Return (x, y) of the center of cell containing provided text 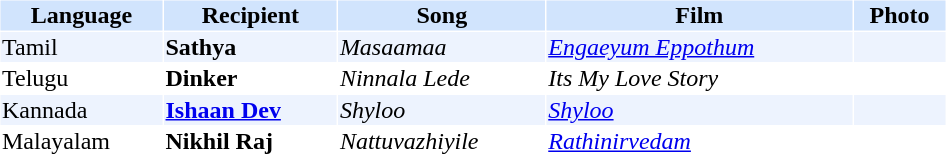
Song (442, 15)
Tamil (81, 47)
Its My Love Story (700, 79)
Telugu (81, 79)
Ishaan Dev (250, 110)
Engaeyum Eppothum (700, 47)
Film (700, 15)
Photo (899, 15)
Kannada (81, 110)
Masaamaa (442, 47)
Recipient (250, 15)
Dinker (250, 79)
Language (81, 15)
Sathya (250, 47)
Ninnala Lede (442, 79)
